Find where the given text appears and provide that cell's center as (X, Y) coordinate. 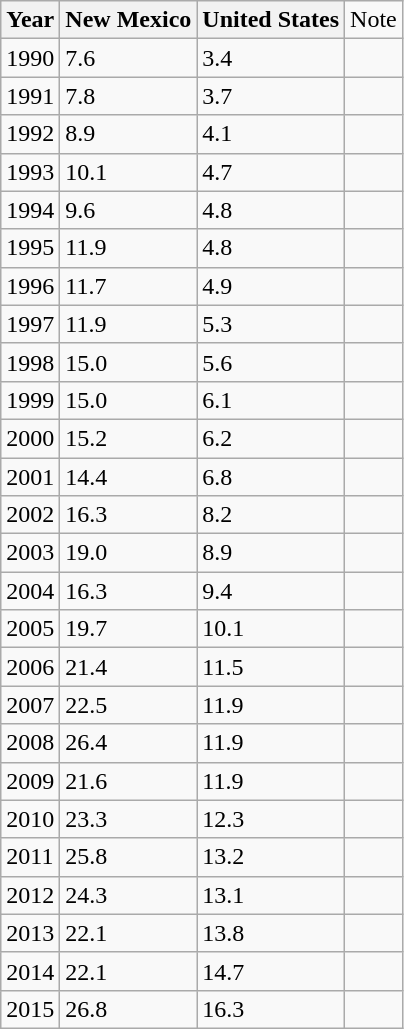
4.1 (271, 134)
7.8 (128, 96)
2000 (30, 438)
6.8 (271, 477)
14.4 (128, 477)
19.0 (128, 553)
4.9 (271, 286)
1993 (30, 172)
8.2 (271, 515)
22.5 (128, 705)
9.4 (271, 591)
2007 (30, 705)
21.4 (128, 667)
2012 (30, 895)
2011 (30, 857)
13.1 (271, 895)
1994 (30, 210)
Note (374, 20)
2009 (30, 781)
2014 (30, 971)
19.7 (128, 629)
2001 (30, 477)
13.8 (271, 933)
2008 (30, 743)
11.7 (128, 286)
3.4 (271, 58)
14.7 (271, 971)
15.2 (128, 438)
7.6 (128, 58)
6.2 (271, 438)
1995 (30, 248)
1996 (30, 286)
2004 (30, 591)
1991 (30, 96)
13.2 (271, 857)
1992 (30, 134)
2006 (30, 667)
21.6 (128, 781)
24.3 (128, 895)
4.7 (271, 172)
2013 (30, 933)
5.3 (271, 324)
25.8 (128, 857)
2010 (30, 819)
23.3 (128, 819)
1999 (30, 400)
5.6 (271, 362)
United States (271, 20)
6.1 (271, 400)
26.8 (128, 1009)
1990 (30, 58)
3.7 (271, 96)
1997 (30, 324)
2005 (30, 629)
26.4 (128, 743)
2002 (30, 515)
11.5 (271, 667)
1998 (30, 362)
9.6 (128, 210)
2003 (30, 553)
Year (30, 20)
New Mexico (128, 20)
12.3 (271, 819)
2015 (30, 1009)
